Find where the given text appears and provide that cell's center as [X, Y] coordinate. 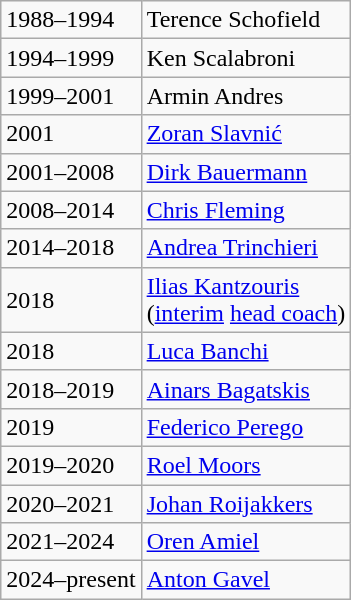
1999–2001 [71, 96]
Anton Gavel [246, 580]
Terence Schofield [246, 20]
2001–2008 [71, 172]
Johan Roijakkers [246, 503]
Dirk Bauermann [246, 172]
2014–2018 [71, 248]
2019 [71, 427]
Zoran Slavnić [246, 134]
Ken Scalabroni [246, 58]
Ainars Bagatskis [246, 389]
Andrea Trinchieri [246, 248]
Armin Andres [246, 96]
2008–2014 [71, 210]
1994–1999 [71, 58]
Chris Fleming [246, 210]
2020–2021 [71, 503]
2021–2024 [71, 542]
Ilias Kantzouris (interim head coach) [246, 300]
Oren Amiel [246, 542]
Roel Moors [246, 465]
Luca Banchi [246, 351]
1988–1994 [71, 20]
Federico Perego [246, 427]
2001 [71, 134]
2024–present [71, 580]
2018–2019 [71, 389]
2019–2020 [71, 465]
